Locate the cell with the specified text and output its [X, Y] center coordinate. 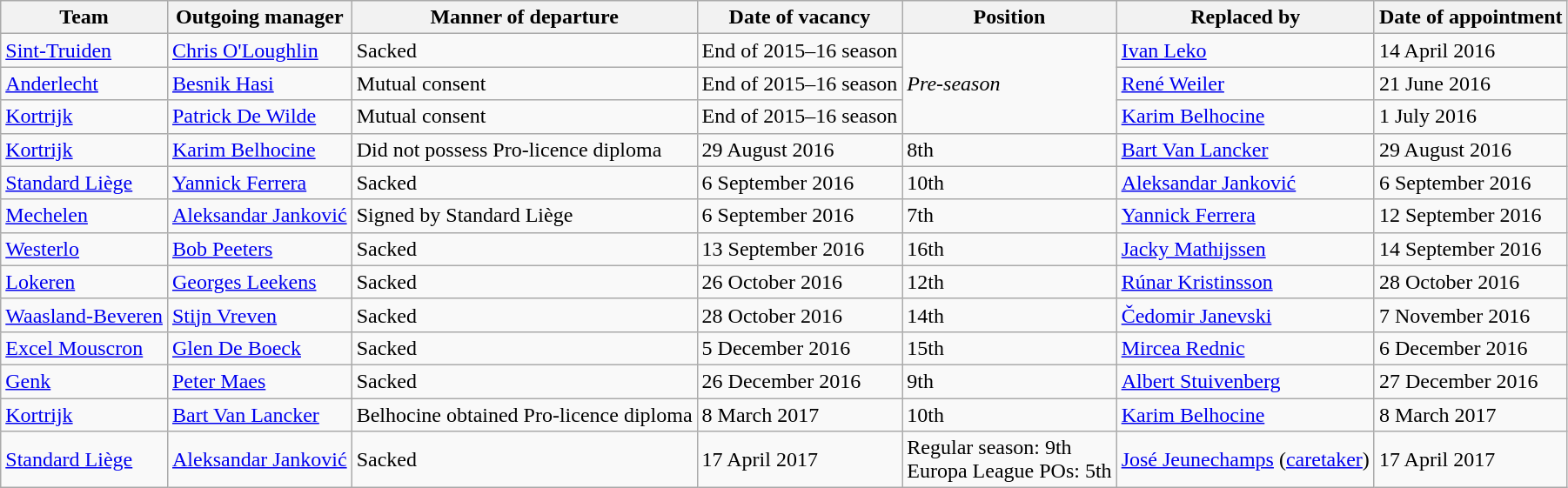
Pre-season [1009, 84]
26 December 2016 [800, 381]
7th [1009, 216]
Ivan Leko [1245, 50]
René Weiler [1245, 84]
Belhocine obtained Pro-licence diploma [524, 415]
Albert Stuivenberg [1245, 381]
Stijn Vreven [259, 315]
Chris O'Loughlin [259, 50]
Georges Leekens [259, 282]
Outgoing manager [259, 17]
9th [1009, 381]
Bob Peeters [259, 249]
21 June 2016 [1471, 84]
Lokeren [84, 282]
Peter Maes [259, 381]
5 December 2016 [800, 348]
16th [1009, 249]
Glen De Boeck [259, 348]
Did not possess Pro-licence diploma [524, 150]
7 November 2016 [1471, 315]
27 December 2016 [1471, 381]
Genk [84, 381]
Westerlo [84, 249]
Waasland-Beveren [84, 315]
José Jeunechamps (caretaker) [1245, 459]
Replaced by [1245, 17]
6 December 2016 [1471, 348]
12th [1009, 282]
14 September 2016 [1471, 249]
Excel Mouscron [84, 348]
Patrick De Wilde [259, 117]
Signed by Standard Liège [524, 216]
Mircea Rednic [1245, 348]
Besnik Hasi [259, 84]
Regular season: 9thEuropa League POs: 5th [1009, 459]
Jacky Mathijssen [1245, 249]
14th [1009, 315]
Sint-Truiden [84, 50]
Mechelen [84, 216]
Manner of departure [524, 17]
8th [1009, 150]
Team [84, 17]
Čedomir Janevski [1245, 315]
Rúnar Kristinsson [1245, 282]
Position [1009, 17]
26 October 2016 [800, 282]
12 September 2016 [1471, 216]
Anderlecht [84, 84]
15th [1009, 348]
14 April 2016 [1471, 50]
1 July 2016 [1471, 117]
13 September 2016 [800, 249]
Date of appointment [1471, 17]
Date of vacancy [800, 17]
